Capture the cell that displays the provided text and extract its (X, Y) central coordinate. 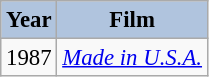
Made in U.S.A. (132, 58)
1987 (29, 58)
Year (29, 20)
Film (132, 20)
